Output the [X, Y] coordinate of the center of the cell containing the given text.  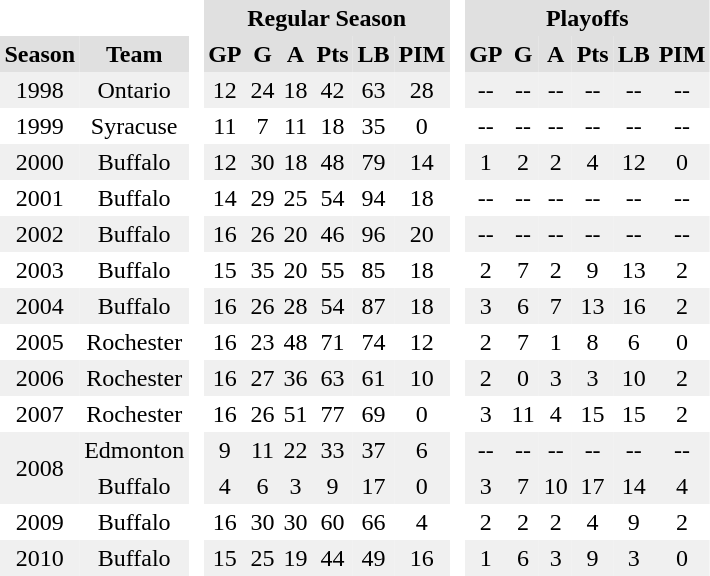
Season [40, 54]
36 [296, 378]
60 [332, 522]
2008 [40, 468]
1999 [40, 126]
66 [374, 522]
29 [262, 198]
Playoffs [588, 18]
Edmonton [134, 450]
42 [332, 90]
23 [262, 342]
2004 [40, 306]
24 [262, 90]
2005 [40, 342]
22 [296, 450]
33 [332, 450]
2006 [40, 378]
Syracuse [134, 126]
2001 [40, 198]
Team [134, 54]
49 [374, 558]
74 [374, 342]
Regular Season [327, 18]
2009 [40, 522]
37 [374, 450]
87 [374, 306]
69 [374, 414]
Ontario [134, 90]
96 [374, 234]
46 [332, 234]
19 [296, 558]
79 [374, 162]
8 [592, 342]
85 [374, 270]
51 [296, 414]
2010 [40, 558]
94 [374, 198]
44 [332, 558]
55 [332, 270]
27 [262, 378]
2002 [40, 234]
77 [332, 414]
2003 [40, 270]
2000 [40, 162]
1998 [40, 90]
2007 [40, 414]
61 [374, 378]
71 [332, 342]
